Find where the given text appears and provide that cell's center as [X, Y] coordinate. 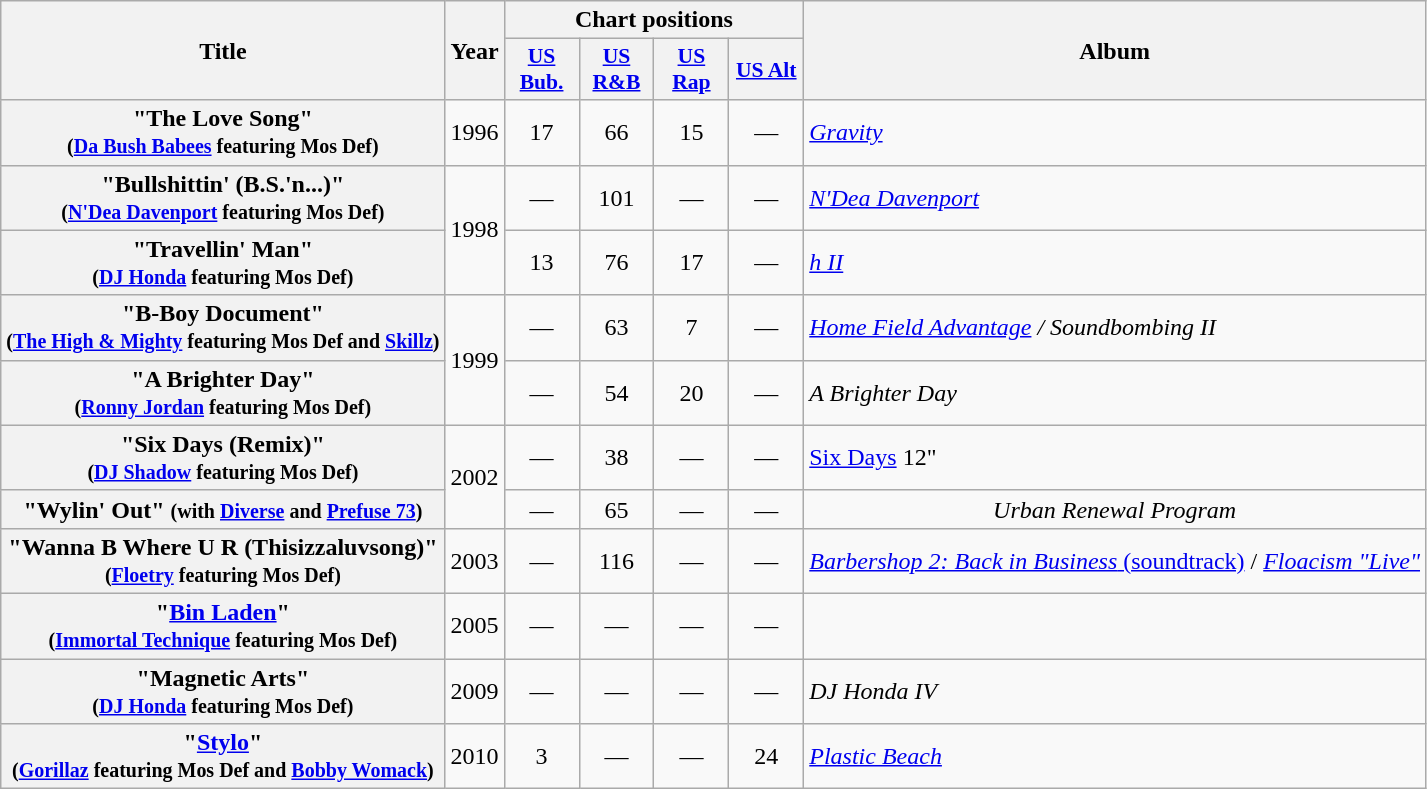
N'Dea Davenport [1115, 198]
US R&B [616, 70]
38 [616, 458]
"Wanna B Where U R (Thisizzaluvsong)"(Floetry featuring Mos Def) [223, 560]
Barbershop 2: Back in Business (soundtrack) / Floacism "Live" [1115, 560]
DJ Honda IV [1115, 690]
24 [766, 756]
15 [692, 132]
A Brighter Day [1115, 392]
Chart positions [654, 20]
Year [474, 50]
2010 [474, 756]
USBub. [542, 70]
US Alt [766, 70]
63 [616, 328]
"Bin Laden"(Immortal Technique featuring Mos Def) [223, 626]
"Bullshittin' (B.S.'n...)"(N'Dea Davenport featuring Mos Def) [223, 198]
20 [692, 392]
Title [223, 50]
76 [616, 262]
1999 [474, 360]
2009 [474, 690]
Home Field Advantage / Soundbombing II [1115, 328]
Album [1115, 50]
2005 [474, 626]
Gravity [1115, 132]
"Stylo"(Gorillaz featuring Mos Def and Bobby Womack) [223, 756]
116 [616, 560]
"Wylin' Out" (with Diverse and Prefuse 73) [223, 509]
"A Brighter Day"(Ronny Jordan featuring Mos Def) [223, 392]
"Travellin' Man"(DJ Honda featuring Mos Def) [223, 262]
2003 [474, 560]
101 [616, 198]
3 [542, 756]
"B-Boy Document"(The High & Mighty featuring Mos Def and Skillz) [223, 328]
"Six Days (Remix)"(DJ Shadow featuring Mos Def) [223, 458]
65 [616, 509]
"The Love Song"(Da Bush Babees featuring Mos Def) [223, 132]
"Magnetic Arts"(DJ Honda featuring Mos Def) [223, 690]
Six Days 12" [1115, 458]
Urban Renewal Program [1115, 509]
7 [692, 328]
1996 [474, 132]
66 [616, 132]
13 [542, 262]
1998 [474, 230]
54 [616, 392]
US Rap [692, 70]
2002 [474, 476]
Plastic Beach [1115, 756]
h II [1115, 262]
